Output the (x, y) coordinate of the center of the cell containing the given text.  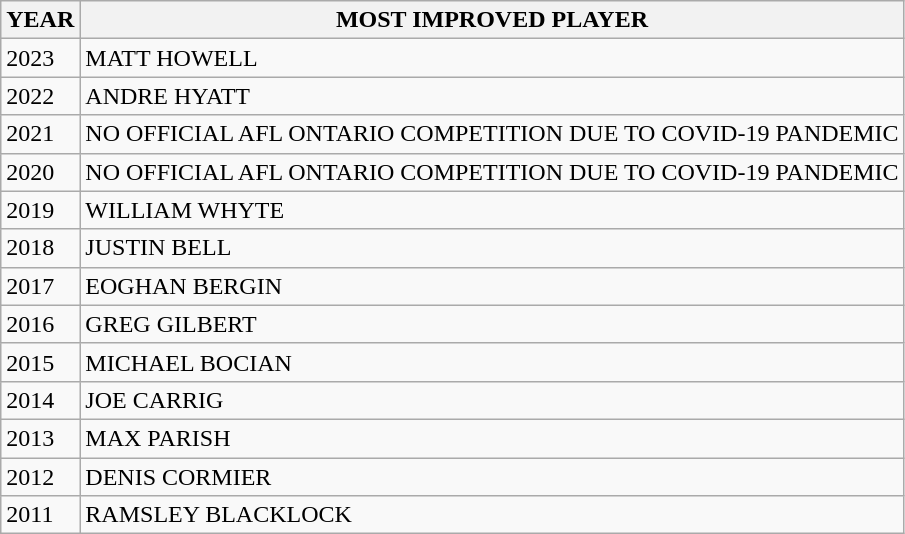
2021 (40, 134)
GREG GILBERT (492, 324)
2023 (40, 58)
MAX PARISH (492, 438)
2019 (40, 210)
MICHAEL BOCIAN (492, 362)
2013 (40, 438)
MOST IMPROVED PLAYER (492, 20)
DENIS CORMIER (492, 477)
2016 (40, 324)
RAMSLEY BLACKLOCK (492, 515)
2015 (40, 362)
MATT HOWELL (492, 58)
WILLIAM WHYTE (492, 210)
2012 (40, 477)
2017 (40, 286)
2011 (40, 515)
2020 (40, 172)
EOGHAN BERGIN (492, 286)
2018 (40, 248)
2014 (40, 400)
ANDRE HYATT (492, 96)
YEAR (40, 20)
2022 (40, 96)
JOE CARRIG (492, 400)
JUSTIN BELL (492, 248)
